Pinpoint the cell where the given text exists, returning its (X, Y) midpoint coordinate. 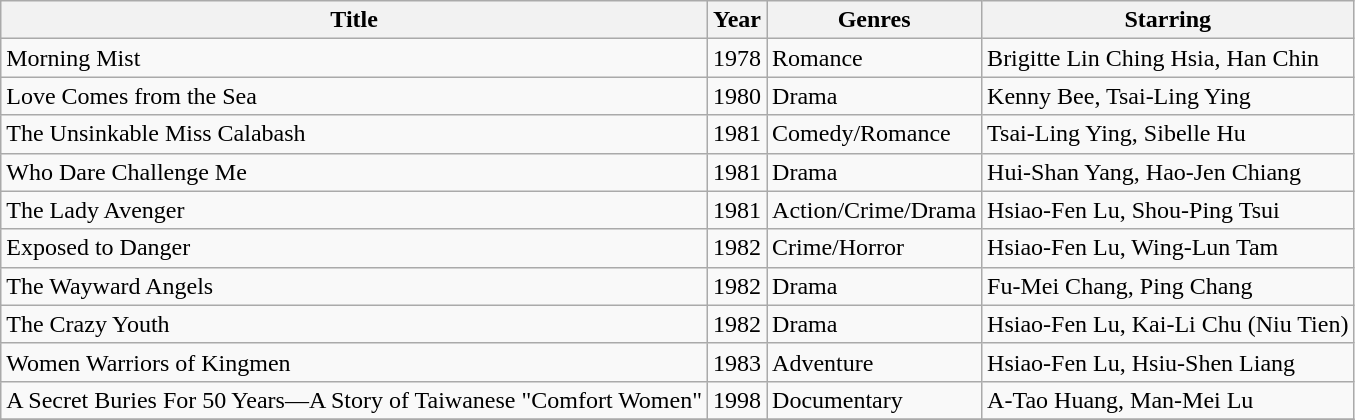
Kenny Bee, Tsai-Ling Ying (1168, 96)
Love Comes from the Sea (354, 96)
Hsiao-Fen Lu, Hsiu-Shen Liang (1168, 362)
Morning Mist (354, 58)
The Lady Avenger (354, 210)
Hui-Shan Yang, Hao-Jen Chiang (1168, 172)
Genres (874, 20)
Documentary (874, 400)
Title (354, 20)
Hsiao-Fen Lu, Kai-Li Chu (Niu Tien) (1168, 324)
1998 (738, 400)
Crime/Horror (874, 248)
1978 (738, 58)
The Crazy Youth (354, 324)
A-Tao Huang, Man-Mei Lu (1168, 400)
Action/Crime/Drama (874, 210)
Fu-Mei Chang, Ping Chang (1168, 286)
Hsiao-Fen Lu, Wing-Lun Tam (1168, 248)
A Secret Buries For 50 Years—A Story of Taiwanese "Comfort Women" (354, 400)
Romance (874, 58)
Women Warriors of Kingmen (354, 362)
Hsiao-Fen Lu, Shou-Ping Tsui (1168, 210)
Brigitte Lin Ching Hsia, Han Chin (1168, 58)
Adventure (874, 362)
Comedy/Romance (874, 134)
Exposed to Danger (354, 248)
Year (738, 20)
The Wayward Angels (354, 286)
Starring (1168, 20)
1983 (738, 362)
1980 (738, 96)
The Unsinkable Miss Calabash (354, 134)
Tsai-Ling Ying, Sibelle Hu (1168, 134)
Who Dare Challenge Me (354, 172)
